Pinpoint the cell where the given text exists, returning its [X, Y] midpoint coordinate. 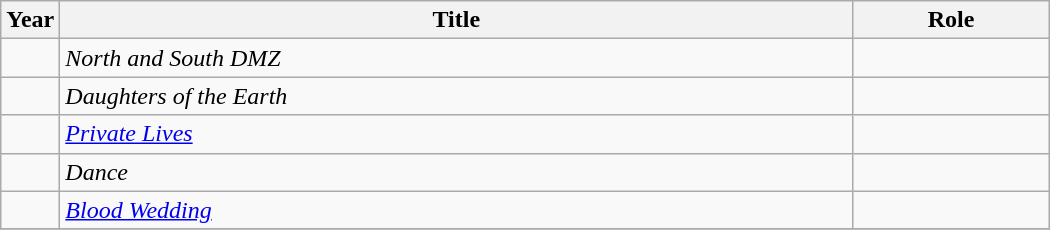
Year [30, 20]
Daughters of the Earth [456, 96]
North and South DMZ [456, 58]
Blood Wedding [456, 210]
Private Lives [456, 134]
Role [951, 20]
Title [456, 20]
Dance [456, 172]
